Identify which cell holds the provided text, then report its [x, y] central coordinate. 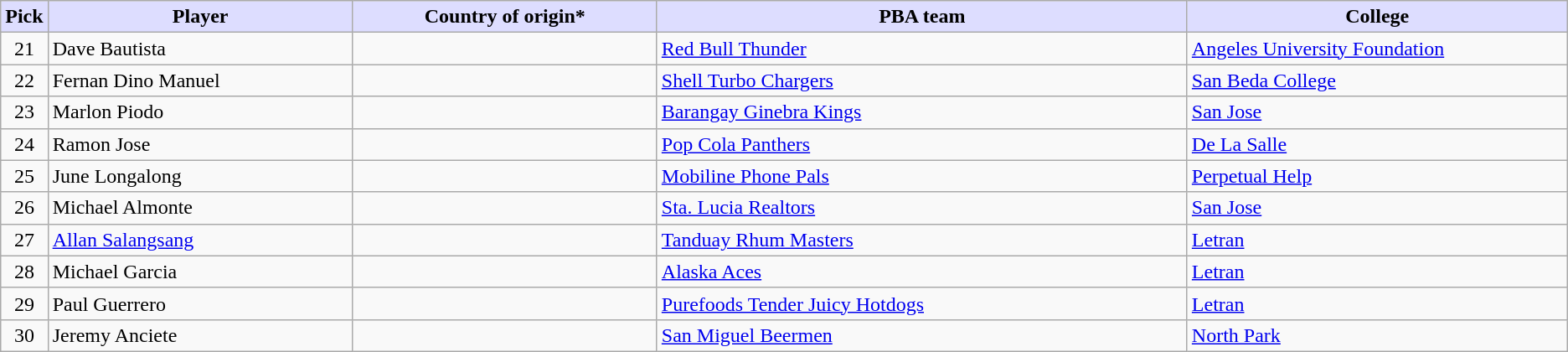
26 [24, 208]
22 [24, 80]
Perpetual Help [1377, 176]
Purefoods Tender Juicy Hotdogs [921, 303]
Marlon Piodo [200, 112]
27 [24, 240]
24 [24, 144]
21 [24, 49]
Paul Guerrero [200, 303]
North Park [1377, 335]
Pop Cola Panthers [921, 144]
San Miguel Beermen [921, 335]
Shell Turbo Chargers [921, 80]
25 [24, 176]
Michael Garcia [200, 272]
29 [24, 303]
Alaska Aces [921, 272]
Fernan Dino Manuel [200, 80]
PBA team [921, 17]
28 [24, 272]
Jeremy Anciete [200, 335]
San Beda College [1377, 80]
College [1377, 17]
Barangay Ginebra Kings [921, 112]
Pick [24, 17]
Player [200, 17]
Michael Almonte [200, 208]
Ramon Jose [200, 144]
30 [24, 335]
Country of origin* [504, 17]
De La Salle [1377, 144]
Mobiline Phone Pals [921, 176]
23 [24, 112]
Angeles University Foundation [1377, 49]
Dave Bautista [200, 49]
Tanduay Rhum Masters [921, 240]
Sta. Lucia Realtors [921, 208]
June Longalong [200, 176]
Allan Salangsang [200, 240]
Red Bull Thunder [921, 49]
